Extract the [X, Y] coordinate from the center of the cell holding the provided text.  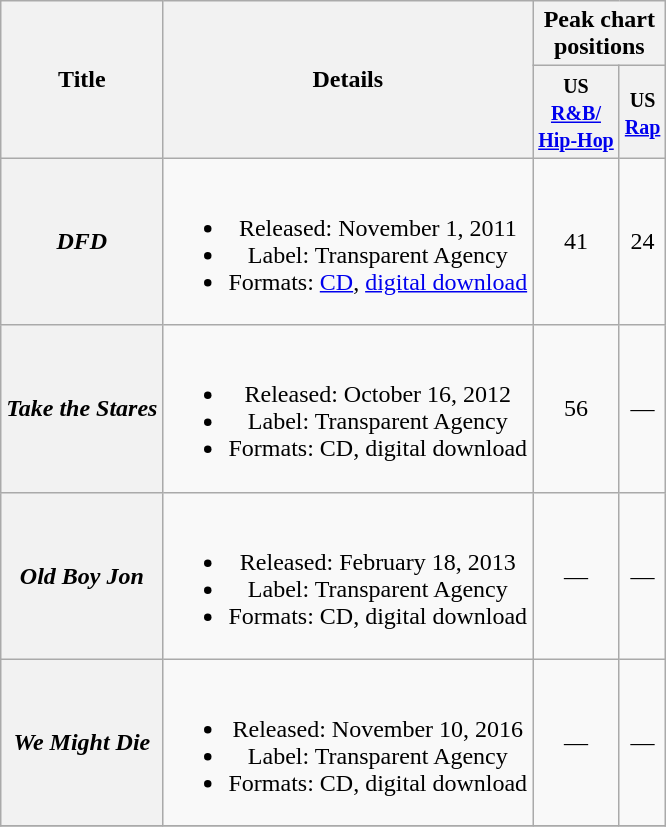
USR&B/Hip-Hop [576, 112]
USRap [642, 112]
56 [576, 408]
Details [348, 80]
41 [576, 242]
Peak chart positions [600, 34]
We Might Die [82, 742]
Released: November 1, 2011Label: Transparent AgencyFormats: CD, digital download [348, 242]
Take the Stares [82, 408]
24 [642, 242]
DFD [82, 242]
Released: October 16, 2012Label: Transparent AgencyFormats: CD, digital download [348, 408]
Old Boy Jon [82, 576]
Released: February 18, 2013Label: Transparent AgencyFormats: CD, digital download [348, 576]
Released: November 10, 2016Label: Transparent AgencyFormats: CD, digital download [348, 742]
Title [82, 80]
